Pinpoint the cell where the given text exists, returning its [x, y] midpoint coordinate. 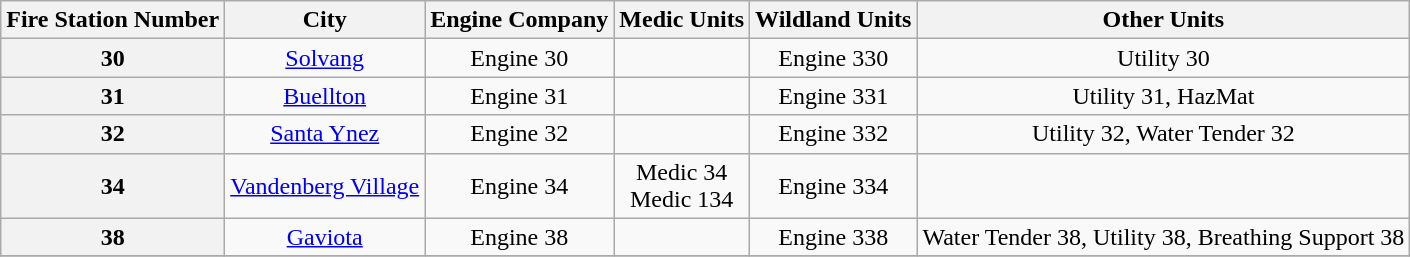
Engine 338 [834, 237]
Buellton [325, 96]
Water Tender 38, Utility 38, Breathing Support 38 [1164, 237]
38 [113, 237]
Solvang [325, 58]
32 [113, 134]
Engine 330 [834, 58]
Other Units [1164, 20]
Medic Units [682, 20]
Engine 32 [520, 134]
31 [113, 96]
Engine 331 [834, 96]
Medic 34Medic 134 [682, 186]
Engine 31 [520, 96]
Wildland Units [834, 20]
Engine Company [520, 20]
Engine 34 [520, 186]
Gaviota [325, 237]
Utility 30 [1164, 58]
City [325, 20]
30 [113, 58]
Utility 31, HazMat [1164, 96]
Engine 334 [834, 186]
Engine 38 [520, 237]
Engine 332 [834, 134]
Santa Ynez [325, 134]
Utility 32, Water Tender 32 [1164, 134]
34 [113, 186]
Fire Station Number [113, 20]
Vandenberg Village [325, 186]
Engine 30 [520, 58]
